Identify which cell holds the provided text, then report its (X, Y) central coordinate. 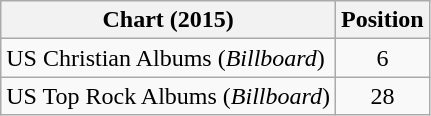
US Christian Albums (Billboard) (168, 58)
28 (383, 96)
6 (383, 58)
US Top Rock Albums (Billboard) (168, 96)
Position (383, 20)
Chart (2015) (168, 20)
